Locate the cell with the specified text and output its [x, y] center coordinate. 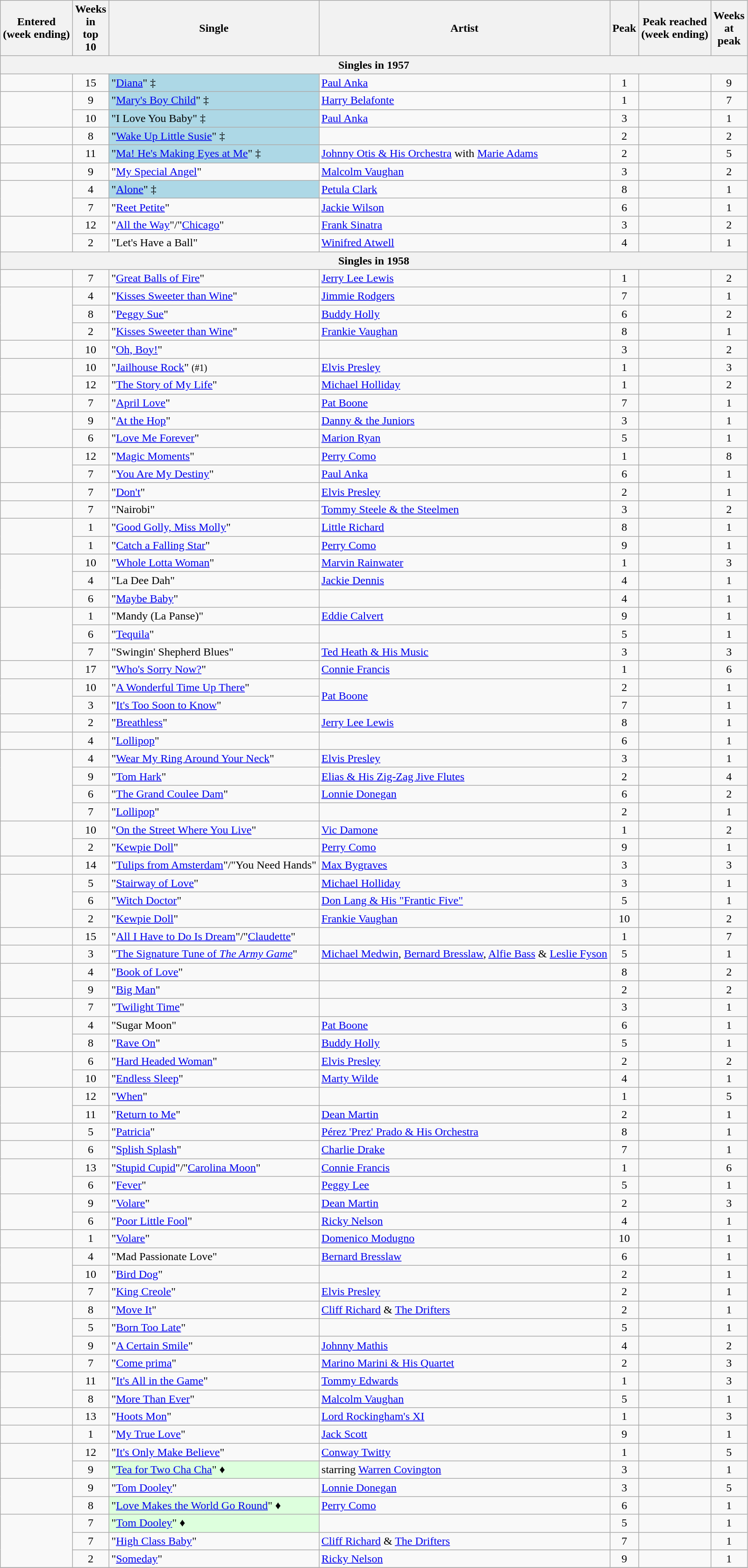
"My Special Angel" [214, 171]
Pérez 'Prez' Prado & His Orchestra [464, 1132]
"The Signature Tune of The Army Game" [214, 954]
Bernard Bresslaw [464, 1256]
"All I Have to Do Is Dream"/"Claudette" [214, 936]
Charlie Drake [464, 1150]
"Diana" ‡ [214, 83]
Conway Twitty [464, 1452]
"Breathless" [214, 723]
Jimmie Rodgers [464, 296]
"Rave On" [214, 1043]
Michael Medwin, Bernard Bresslaw, Alfie Bass & Leslie Fyson [464, 954]
Elias & His Zig-Zag Jive Flutes [464, 776]
"Move It" [214, 1310]
Peggy Lee [464, 1185]
"All the Way"/"Chicago" [214, 225]
"Return to Me" [214, 1114]
"Wake Up Little Susie" ‡ [214, 136]
"Love Me Forever" [214, 438]
"Good Golly, Miss Molly" [214, 527]
Lord Rockingham's XI [464, 1417]
Tommy Edwards [464, 1381]
Peak reached(week ending) [675, 28]
"My True Love" [214, 1434]
"Love Makes the World Go Round" ♦ [214, 1505]
Vic Damone [464, 829]
"Whole Lotta Woman" [214, 563]
"The Grand Coulee Dam" [214, 794]
Don Lang & His "Frantic Five" [464, 901]
"Born Too Late" [214, 1327]
"Poor Little Fool" [214, 1221]
"A Certain Smile" [214, 1345]
"Someday" [214, 1559]
Weeksatpeak [729, 28]
Marty Wilde [464, 1078]
"Catch a Falling Star" [214, 545]
"Big Man" [214, 990]
"Mandy (La Panse)" [214, 616]
"Witch Doctor" [214, 901]
starring Warren Covington [464, 1470]
"April Love" [214, 403]
"Tea for Two Cha Cha" ♦ [214, 1470]
"Tequila" [214, 634]
"Come prima" [214, 1363]
"Peggy Sue" [214, 314]
Marvin Rainwater [464, 563]
"Don't" [214, 492]
"Twilight Time" [214, 1007]
Little Richard [464, 527]
"King Creole" [214, 1292]
"High Class Baby" [214, 1541]
"Hard Headed Woman" [214, 1061]
"Stupid Cupid"/"Carolina Moon" [214, 1168]
Marion Ryan [464, 438]
Frank Sinatra [464, 225]
"Nairobi" [214, 509]
Jack Scott [464, 1434]
"Mary's Boy Child" ‡ [214, 100]
"Reet Petite" [214, 207]
Weeksintop10 [91, 28]
"Sugar Moon" [214, 1025]
"It's Only Make Believe" [214, 1452]
"Book of Love" [214, 972]
"Tom Hark" [214, 776]
"At the Hop" [214, 421]
"Wear My Ring Around Your Neck" [214, 758]
"Swingin' Shepherd Blues" [214, 652]
Johnny Mathis [464, 1345]
Winifred Atwell [464, 242]
"Tom Dooley" [214, 1488]
"It's All in the Game" [214, 1381]
"Fever" [214, 1185]
"I Love You Baby" ‡ [214, 118]
"Endless Sleep" [214, 1078]
Eddie Calvert [464, 616]
"Magic Moments" [214, 456]
"Hoots Mon" [214, 1417]
"On the Street Where You Live" [214, 829]
Harry Belafonte [464, 100]
"Alone" ‡ [214, 189]
14 [91, 865]
Singles in 1958 [374, 260]
"Jailhouse Rock" (#1) [214, 367]
"The Story of My Life" [214, 385]
Ted Heath & His Music [464, 652]
"When" [214, 1096]
Entered(week ending) [36, 28]
"Great Balls of Fire" [214, 278]
Petula Clark [464, 189]
Johnny Otis & His Orchestra with Marie Adams [464, 154]
"It's Too Soon to Know" [214, 705]
Artist [464, 28]
"Who's Sorry Now?" [214, 670]
"Mad Passionate Love" [214, 1256]
"Stairway of Love" [214, 883]
Tommy Steele & the Steelmen [464, 509]
"Ma! He's Making Eyes at Me" ‡ [214, 154]
Max Bygraves [464, 865]
Peak [624, 28]
Jackie Wilson [464, 207]
"Let's Have a Ball" [214, 242]
17 [91, 670]
"Splish Splash" [214, 1150]
"Bird Dog" [214, 1274]
"Tom Dooley" ♦ [214, 1523]
Domenico Modugno [464, 1239]
Marino Marini & His Quartet [464, 1363]
"Oh, Boy!" [214, 349]
"A Wonderful Time Up There" [214, 687]
Danny & the Juniors [464, 421]
"Maybe Baby" [214, 599]
Jackie Dennis [464, 581]
"Tulips from Amsterdam"/"You Need Hands" [214, 865]
"La Dee Dah" [214, 581]
"Patricia" [214, 1132]
"More Than Ever" [214, 1398]
"You Are My Destiny" [214, 474]
Single [214, 28]
Singles in 1957 [374, 65]
